Identify which cell holds the provided text, then report its (X, Y) central coordinate. 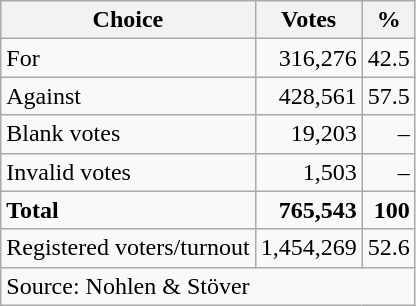
Against (128, 96)
Blank votes (128, 134)
42.5 (388, 58)
Choice (128, 20)
1,454,269 (308, 248)
428,561 (308, 96)
19,203 (308, 134)
1,503 (308, 172)
100 (388, 210)
52.6 (388, 248)
Total (128, 210)
% (388, 20)
Invalid votes (128, 172)
Source: Nohlen & Stöver (208, 286)
Votes (308, 20)
765,543 (308, 210)
For (128, 58)
Registered voters/turnout (128, 248)
57.5 (388, 96)
316,276 (308, 58)
